Pinpoint the cell where the given text exists, returning its [X, Y] midpoint coordinate. 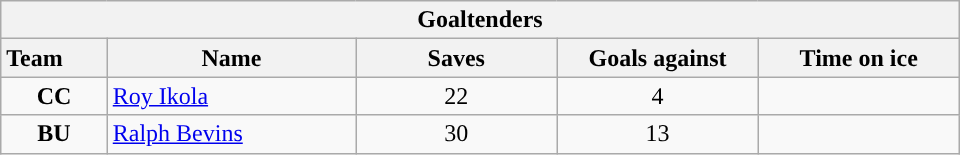
Time on ice [858, 58]
Goaltenders [480, 20]
Goals against [658, 58]
Roy Ikola [232, 96]
Saves [456, 58]
4 [658, 96]
BU [54, 134]
Name [232, 58]
13 [658, 134]
30 [456, 134]
Team [54, 58]
Ralph Bevins [232, 134]
22 [456, 96]
CC [54, 96]
